Locate the cell with the specified text and output its (X, Y) center coordinate. 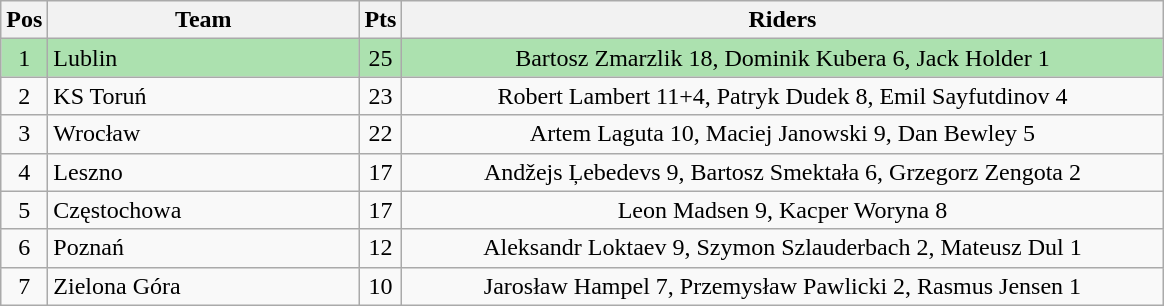
Wrocław (204, 134)
Częstochowa (204, 210)
4 (24, 172)
Bartosz Zmarzlik 18, Dominik Kubera 6, Jack Holder 1 (782, 58)
Zielona Góra (204, 286)
Leon Madsen 9, Kacper Woryna 8 (782, 210)
Leszno (204, 172)
Aleksandr Loktaev 9, Szymon Szlauderbach 2, Mateusz Dul 1 (782, 248)
Andžejs Ļebedevs 9, Bartosz Smektała 6, Grzegorz Zengota 2 (782, 172)
Pos (24, 20)
1 (24, 58)
Riders (782, 20)
12 (380, 248)
Pts (380, 20)
10 (380, 286)
Artem Laguta 10, Maciej Janowski 9, Dan Bewley 5 (782, 134)
KS Toruń (204, 96)
5 (24, 210)
Jarosław Hampel 7, Przemysław Pawlicki 2, Rasmus Jensen 1 (782, 286)
25 (380, 58)
2 (24, 96)
Team (204, 20)
7 (24, 286)
3 (24, 134)
Robert Lambert 11+4, Patryk Dudek 8, Emil Sayfutdinov 4 (782, 96)
23 (380, 96)
Lublin (204, 58)
Poznań (204, 248)
6 (24, 248)
22 (380, 134)
